Determine the [X, Y] coordinate at the center of the cell enclosing the given text.  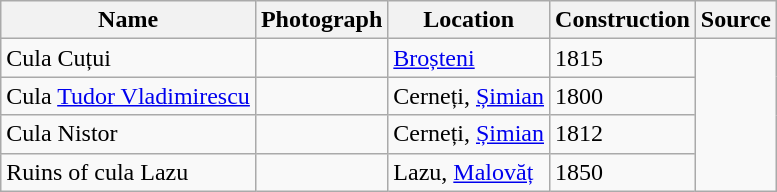
Broșteni [469, 58]
Cula Nistor [128, 134]
Name [128, 20]
Photograph [321, 20]
Cula Tudor Vladimirescu [128, 96]
Lazu, Malovăț [469, 172]
Cula Cuțui [128, 58]
1850 [623, 172]
Location [469, 20]
1815 [623, 58]
Construction [623, 20]
Source [736, 20]
1800 [623, 96]
Ruins of cula Lazu [128, 172]
1812 [623, 134]
